For the text-containing cell, return its midpoint in (x, y) coordinate format. 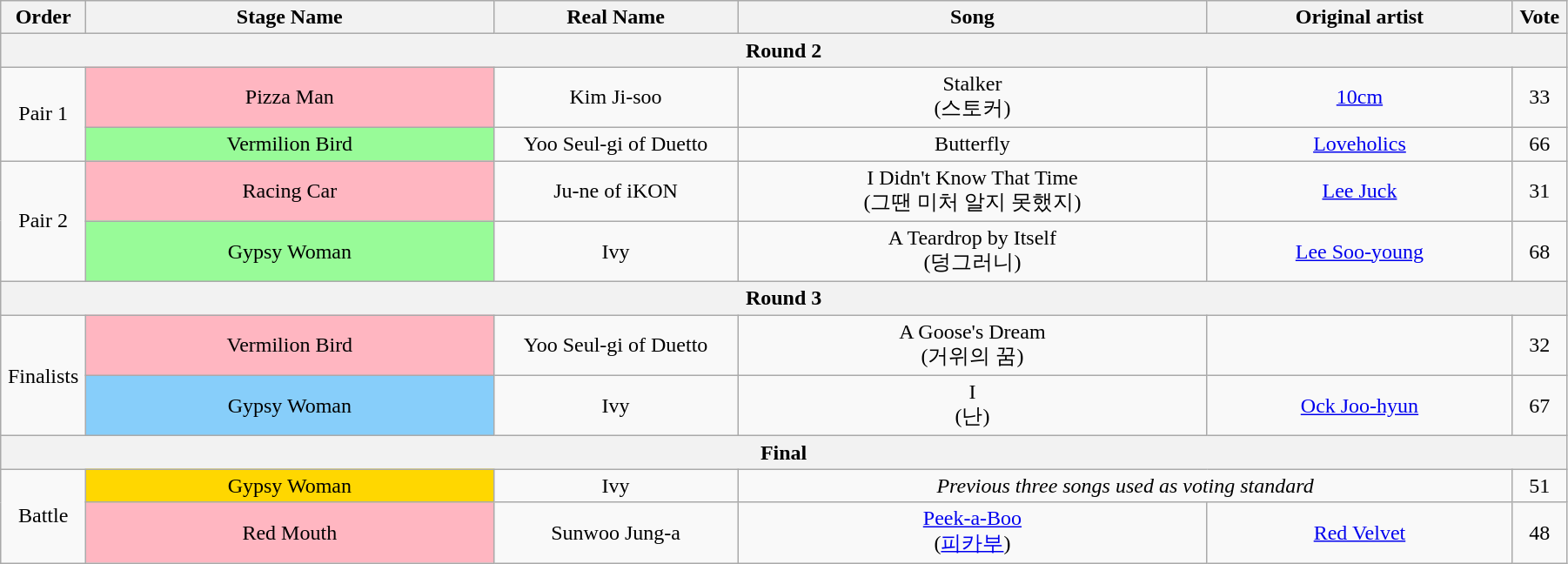
10cm (1359, 97)
32 (1539, 346)
66 (1539, 144)
A Goose's Dream(거위의 꿈) (973, 346)
67 (1539, 406)
Pair 1 (44, 114)
Stage Name (290, 17)
I Didn't Know That Time(그땐 미처 알지 못했지) (973, 191)
Real Name (616, 17)
48 (1539, 533)
31 (1539, 191)
Pair 2 (44, 221)
Battle (44, 516)
Kim Ji-soo (616, 97)
Original artist (1359, 17)
Round 2 (784, 50)
51 (1539, 486)
Racing Car (290, 191)
I(난) (973, 406)
Previous three songs used as voting standard (1125, 486)
Sunwoo Jung-a (616, 533)
A Teardrop by Itself(덩그러니) (973, 252)
Pizza Man (290, 97)
Butterfly (973, 144)
Lee Soo-young (1359, 252)
Lee Juck (1359, 191)
Ju-ne of iKON (616, 191)
Stalker(스토커) (973, 97)
33 (1539, 97)
Loveholics (1359, 144)
Order (44, 17)
Finalists (44, 376)
68 (1539, 252)
Song (973, 17)
Red Mouth (290, 533)
Round 3 (784, 299)
Ock Joo-hyun (1359, 406)
Vote (1539, 17)
Peek-a-Boo(피카부) (973, 533)
Red Velvet (1359, 533)
Final (784, 453)
